Determine the [X, Y] coordinate at the center of the cell enclosing the given text.  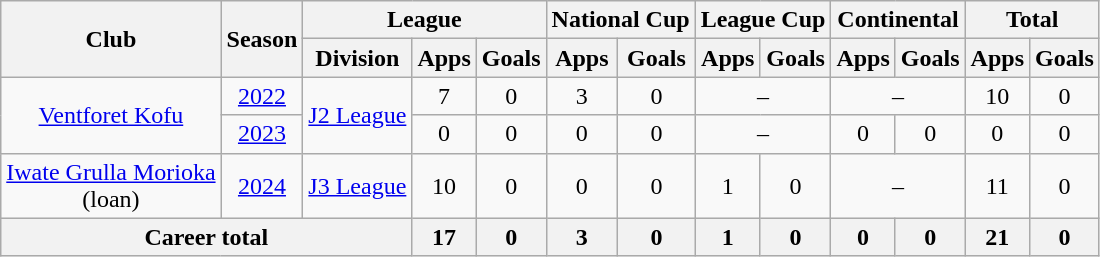
Continental [898, 20]
J2 League [358, 115]
2022 [262, 96]
11 [997, 186]
Division [358, 58]
Career total [206, 237]
7 [444, 96]
J3 League [358, 186]
2024 [262, 186]
Iwate Grulla Morioka(loan) [111, 186]
League [424, 20]
21 [997, 237]
Total [1032, 20]
National Cup [620, 20]
2023 [262, 134]
Season [262, 39]
League Cup [763, 20]
Club [111, 39]
17 [444, 237]
Ventforet Kofu [111, 115]
